Output the [x, y] coordinate of the center of the cell containing the given text.  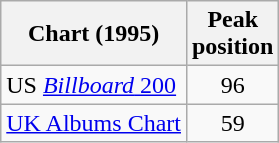
Chart (1995) [94, 34]
UK Albums Chart [94, 123]
Peakposition [232, 34]
96 [232, 85]
US Billboard 200 [94, 85]
59 [232, 123]
